Provide the (x, y) coordinate of the cell's center where the given text is located.  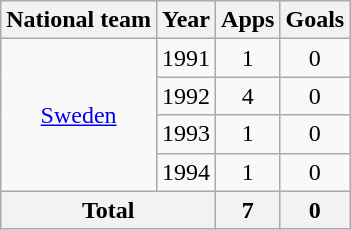
7 (248, 210)
Apps (248, 20)
1992 (186, 96)
Total (108, 210)
National team (79, 20)
4 (248, 96)
1994 (186, 172)
Goals (315, 20)
1993 (186, 134)
Sweden (79, 115)
Year (186, 20)
1991 (186, 58)
